Locate the cell with the specified text and output its [x, y] center coordinate. 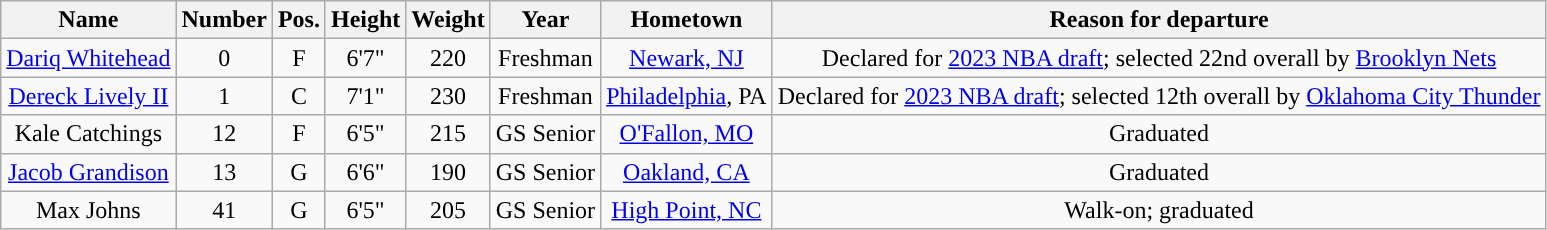
1 [224, 96]
Walk-on; graduated [1159, 210]
41 [224, 210]
Kale Catchings [88, 134]
Weight [448, 20]
Reason for departure [1159, 20]
Declared for 2023 NBA draft; selected 22nd overall by Brooklyn Nets [1159, 58]
Declared for 2023 NBA draft; selected 12th overall by Oklahoma City Thunder [1159, 96]
6'7" [365, 58]
Newark, NJ [687, 58]
0 [224, 58]
215 [448, 134]
Number [224, 20]
High Point, NC [687, 210]
6'6" [365, 172]
Dereck Lively II [88, 96]
Oakland, CA [687, 172]
Max Johns [88, 210]
Jacob Grandison [88, 172]
Height [365, 20]
Name [88, 20]
C [298, 96]
190 [448, 172]
Dariq Whitehead [88, 58]
205 [448, 210]
Hometown [687, 20]
Pos. [298, 20]
Philadelphia, PA [687, 96]
Year [545, 20]
O'Fallon, MO [687, 134]
12 [224, 134]
13 [224, 172]
230 [448, 96]
220 [448, 58]
7'1" [365, 96]
